Return (X, Y) of the center of cell containing provided text 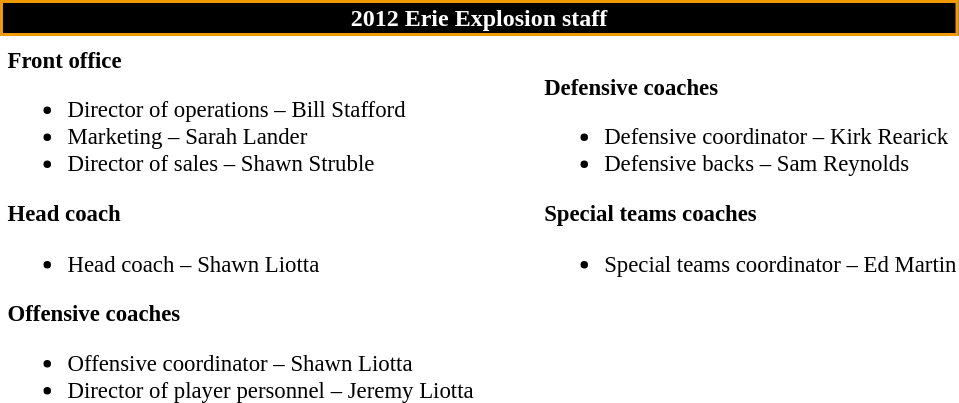
2012 Erie Explosion staff (479, 18)
